Identify which cell holds the provided text, then report its (X, Y) central coordinate. 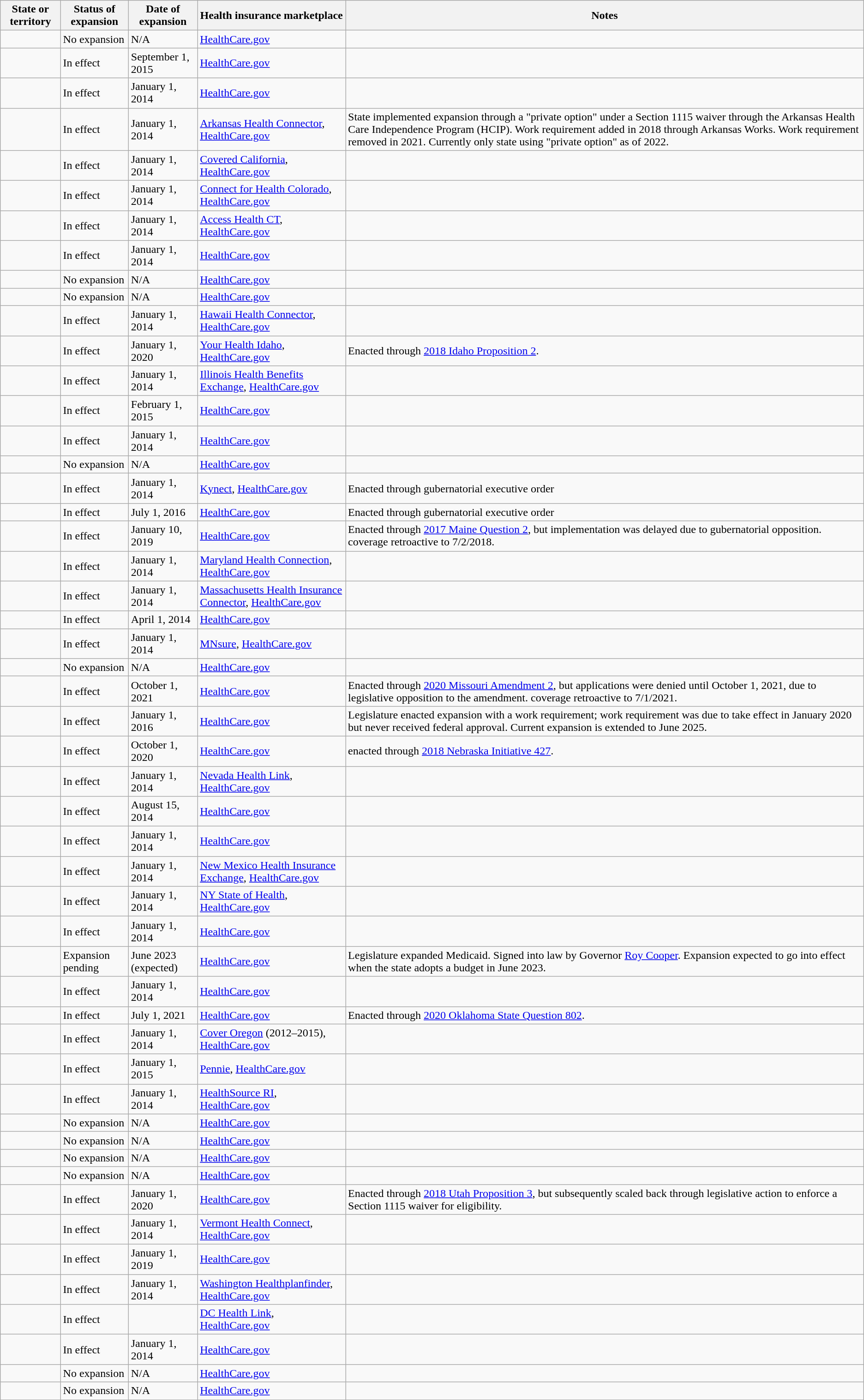
July 1, 2021 (162, 1015)
February 1, 2015 (162, 411)
January 10, 2019 (162, 536)
Enacted through 2018 Idaho Proposition 2. (605, 351)
Cover Oregon (2012–2015), HealthCare.gov (271, 1039)
June 2023 (expected) (162, 962)
October 1, 2021 (162, 691)
Notes (605, 16)
January 1, 2015 (162, 1069)
July 1, 2016 (162, 512)
January 1, 2019 (162, 1260)
Nevada Health Link, HealthCare.gov (271, 781)
Enacted through 2020 Oklahoma State Question 802. (605, 1015)
Hawaii Health Connector, HealthCare.gov (271, 320)
October 1, 2020 (162, 751)
Washington Healthplanfinder, HealthCare.gov (271, 1289)
DC Health Link, HealthCare.gov (271, 1320)
Illinois Health Benefits Exchange, HealthCare.gov (271, 381)
Your Health Idaho, HealthCare.gov (271, 351)
Enacted through 2018 Utah Proposition 3, but subsequently scaled back through legislative action to enforce a Section 1115 waiver for eligibility. (605, 1199)
Connect for Health Colorado, HealthCare.gov (271, 196)
Status of expansion (94, 16)
January 1, 2016 (162, 721)
Maryland Health Connection, HealthCare.gov (271, 566)
Covered California, HealthCare.gov (271, 165)
August 15, 2014 (162, 811)
HealthSource RI, HealthCare.gov (271, 1099)
Access Health CT, HealthCare.gov (271, 225)
enacted through 2018 Nebraska Initiative 427. (605, 751)
April 1, 2014 (162, 620)
New Mexico Health Insurance Exchange, HealthCare.gov (271, 871)
Expansion pending (94, 962)
Health insurance marketplace (271, 16)
Pennie, HealthCare.gov (271, 1069)
MNsure, HealthCare.gov (271, 643)
NY State of Health, HealthCare.gov (271, 902)
Vermont Health Connect, HealthCare.gov (271, 1229)
September 1, 2015 (162, 63)
Enacted through 2017 Maine Question 2, but implementation was delayed due to gubernatorial opposition. coverage retroactive to 7/2/2018. (605, 536)
Date of expansion (162, 16)
Arkansas Health Connector, HealthCare.gov (271, 129)
Kynect, HealthCare.gov (271, 488)
Massachusetts Health Insurance Connector, HealthCare.gov (271, 596)
State or territory (30, 16)
